Find where the given text appears and provide that cell's center as [X, Y] coordinate. 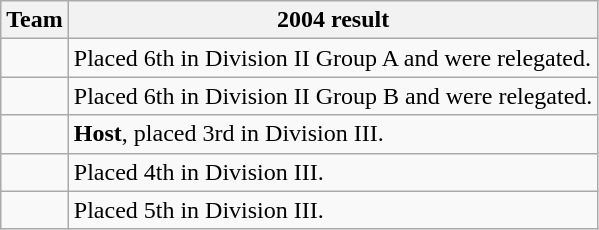
Placed 4th in Division III. [333, 172]
Host, placed 3rd in Division III. [333, 134]
Placed 6th in Division II Group A and were relegated. [333, 58]
Team [35, 20]
Placed 6th in Division II Group B and were relegated. [333, 96]
2004 result [333, 20]
Placed 5th in Division III. [333, 210]
